Search for the cell housing the specified text and yield its [X, Y] center coordinate. 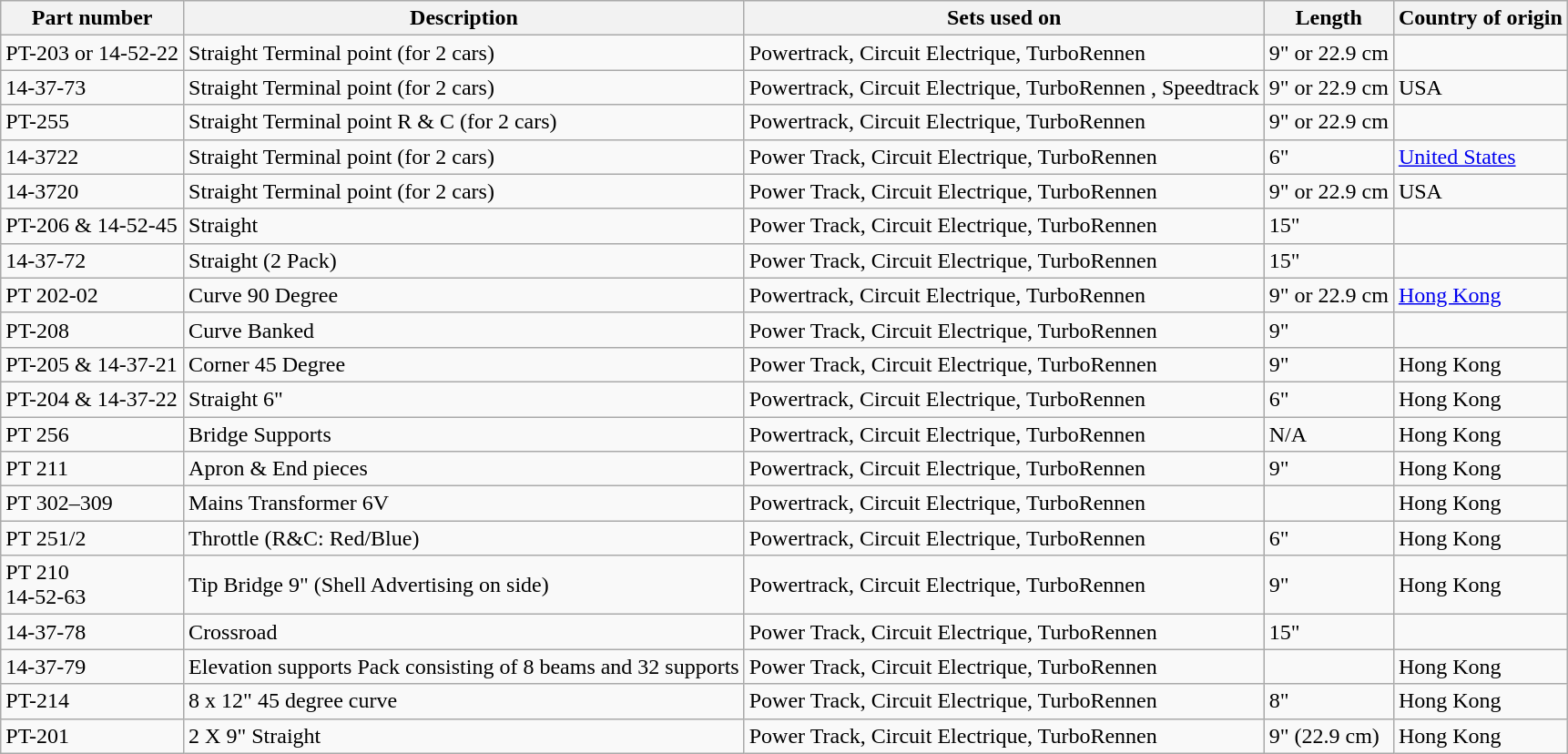
Straight (2 Pack) [464, 260]
Description [464, 18]
Sets used on [1003, 18]
2 X 9" Straight [464, 736]
PT-203 or 14-52-22 [93, 53]
Bridge Supports [464, 434]
PT-208 [93, 330]
PT 251/2 [93, 538]
Curve Banked [464, 330]
PT-205 & 14-37-21 [93, 364]
14-37-72 [93, 260]
14-37-78 [93, 632]
Straight [464, 226]
PT 202-02 [93, 295]
Powertrack, Circuit Electrique, TurboRennen , Speedtrack [1003, 87]
PT 21014-52-63 [93, 585]
Mains Transformer 6V [464, 504]
PT-204 & 14-37-22 [93, 399]
PT 211 [93, 469]
PT-201 [93, 736]
Country of origin [1481, 18]
8 x 12" 45 degree curve [464, 701]
N/A [1329, 434]
Straight 6" [464, 399]
Length [1329, 18]
United States [1481, 157]
14-3720 [93, 191]
Part number [93, 18]
8" [1329, 701]
14-37-79 [93, 667]
PT 302–309 [93, 504]
Corner 45 Degree [464, 364]
14-37-73 [93, 87]
9" (22.9 cm) [1329, 736]
PT 256 [93, 434]
PT-206 & 14-52-45 [93, 226]
Throttle (R&C: Red/Blue) [464, 538]
Apron & End pieces [464, 469]
Straight Terminal point R & C (for 2 cars) [464, 122]
Curve 90 Degree [464, 295]
Tip Bridge 9" (Shell Advertising on side) [464, 585]
PT-214 [93, 701]
Crossroad [464, 632]
Elevation supports Pack consisting of 8 beams and 32 supports [464, 667]
14-3722 [93, 157]
PT-255 [93, 122]
